Detect which cell encompasses the target text, then output its [x, y] center coordinate. 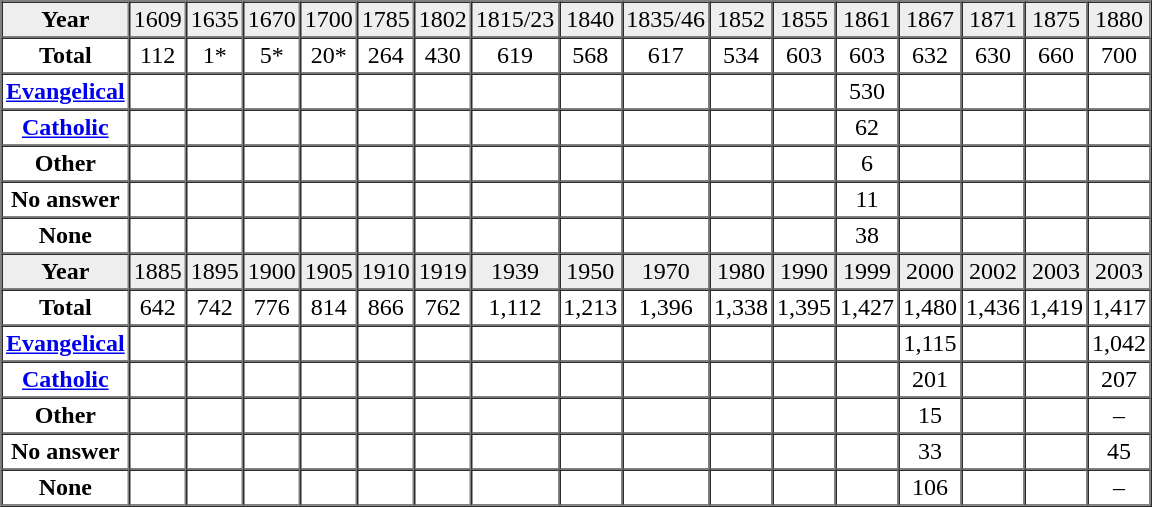
866 [386, 308]
1815/23 [515, 20]
642 [158, 308]
1875 [1056, 20]
1,396 [666, 308]
630 [994, 56]
15 [930, 416]
1* [214, 56]
1785 [386, 20]
6 [868, 164]
814 [328, 308]
1919 [442, 272]
1835/46 [666, 20]
1,480 [930, 308]
1,213 [590, 308]
11 [868, 200]
700 [1120, 56]
1,436 [994, 308]
1980 [742, 272]
1861 [868, 20]
619 [515, 56]
1852 [742, 20]
2000 [930, 272]
1,427 [868, 308]
1910 [386, 272]
530 [868, 92]
1635 [214, 20]
1609 [158, 20]
1670 [272, 20]
1,338 [742, 308]
1999 [868, 272]
5* [272, 56]
660 [1056, 56]
201 [930, 380]
568 [590, 56]
1840 [590, 20]
1,042 [1120, 344]
1900 [272, 272]
1895 [214, 272]
1990 [804, 272]
106 [930, 488]
264 [386, 56]
1,112 [515, 308]
430 [442, 56]
1855 [804, 20]
632 [930, 56]
617 [666, 56]
1,419 [1056, 308]
1802 [442, 20]
534 [742, 56]
1,417 [1120, 308]
38 [868, 236]
1939 [515, 272]
1,395 [804, 308]
33 [930, 452]
1871 [994, 20]
207 [1120, 380]
1,115 [930, 344]
62 [868, 128]
45 [1120, 452]
112 [158, 56]
1885 [158, 272]
20* [328, 56]
742 [214, 308]
1700 [328, 20]
762 [442, 308]
1950 [590, 272]
2002 [994, 272]
1867 [930, 20]
1970 [666, 272]
1905 [328, 272]
1880 [1120, 20]
776 [272, 308]
